Identify which cell holds the provided text, then report its (x, y) central coordinate. 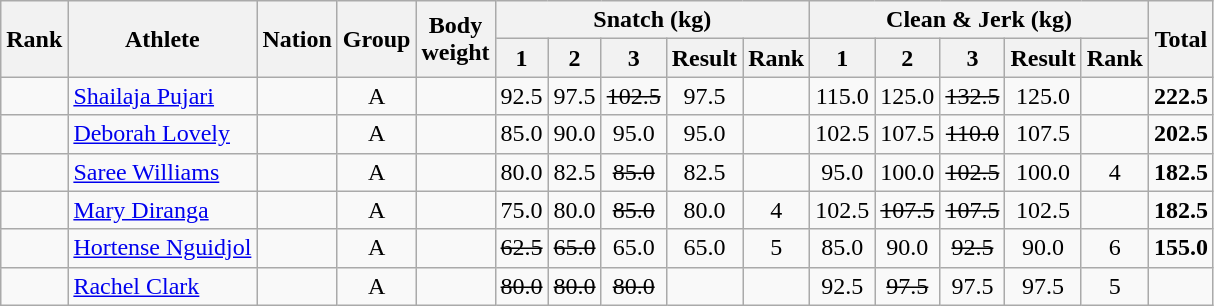
Deborah Lovely (162, 134)
Athlete (162, 39)
Shailaja Pujari (162, 96)
62.5 (522, 248)
Hortense Nguidjol (162, 248)
222.5 (1180, 96)
155.0 (1180, 248)
6 (1114, 248)
202.5 (1180, 134)
75.0 (522, 210)
Snatch (kg) (652, 20)
Rachel Clark (162, 286)
Group (376, 39)
Mary Diranga (162, 210)
110.0 (972, 134)
Saree Williams (162, 172)
Total (1180, 39)
Clean & Jerk (kg) (980, 20)
132.5 (972, 96)
Bodyweight (456, 39)
Nation (297, 39)
115.0 (842, 96)
